Pinpoint the cell where the given text exists, returning its [x, y] midpoint coordinate. 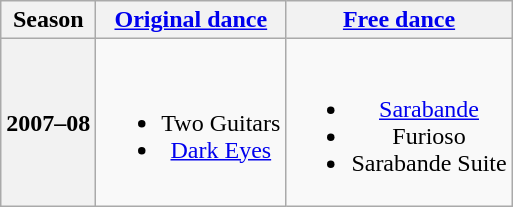
Sarabande Furioso Sarabande Suite [399, 122]
Season [48, 20]
Free dance [399, 20]
2007–08 [48, 122]
Original dance [191, 20]
Two Guitars Dark Eyes [191, 122]
